Find where the given text appears and provide that cell's center as (X, Y) coordinate. 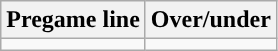
Pregame line (74, 20)
Over/under (210, 20)
